Scan for the cell matching the given text and deliver its (x, y) coordinate at center. 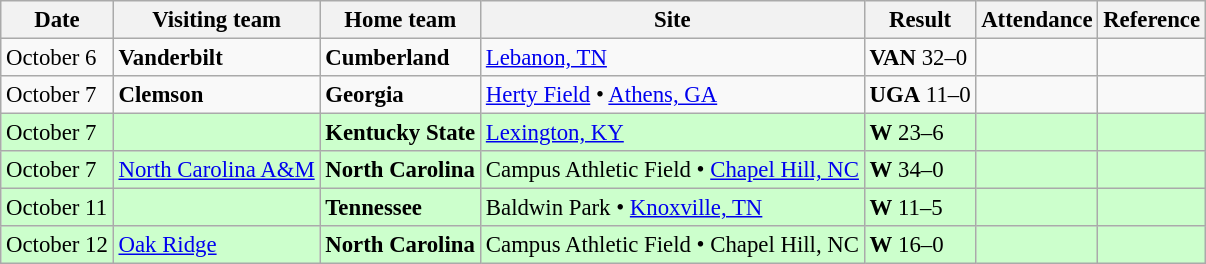
Lexington, KY (673, 133)
Oak Ridge (216, 245)
October 12 (57, 245)
W 11–5 (920, 208)
Visiting team (216, 20)
Vanderbilt (216, 58)
Home team (400, 20)
Attendance (1037, 20)
Georgia (400, 95)
Site (673, 20)
VAN 32–0 (920, 58)
Tennessee (400, 208)
Kentucky State (400, 133)
Herty Field • Athens, GA (673, 95)
Result (920, 20)
W 34–0 (920, 170)
Lebanon, TN (673, 58)
October 11 (57, 208)
October 6 (57, 58)
Reference (1152, 20)
Baldwin Park • Knoxville, TN (673, 208)
W 23–6 (920, 133)
Clemson (216, 95)
UGA 11–0 (920, 95)
W 16–0 (920, 245)
Date (57, 20)
Cumberland (400, 58)
North Carolina A&M (216, 170)
